For the text-containing cell, return its midpoint in (x, y) coordinate format. 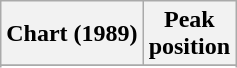
Peakposition (189, 34)
Chart (1989) (72, 34)
